Return the [x, y] coordinate for the center point of the cell that contains the specified text.  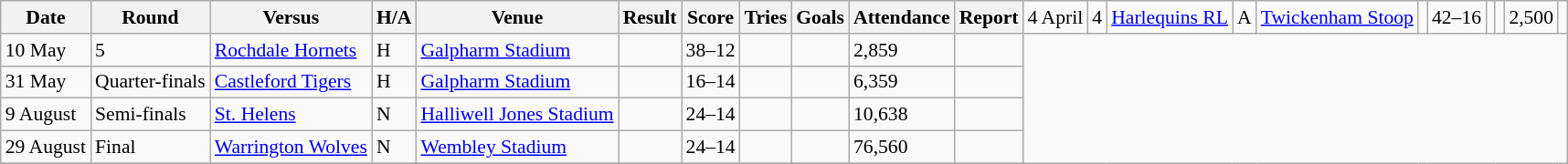
Halliwell Jones Stadium [517, 115]
Venue [517, 17]
St. Helens [291, 115]
Semi-finals [150, 115]
76,560 [902, 148]
4 [1097, 17]
Round [150, 17]
Date [46, 17]
4 April [1056, 17]
Tries [766, 17]
Castleford Tigers [291, 82]
2,500 [1531, 17]
Twickenham Stoop [1338, 17]
Final [150, 148]
42–16 [1457, 17]
2,859 [902, 50]
Report [989, 17]
Goals [821, 17]
10 May [46, 50]
A [1245, 17]
Warrington Wolves [291, 148]
31 May [46, 82]
Versus [291, 17]
Wembley Stadium [517, 148]
9 August [46, 115]
H/A [395, 17]
38–12 [711, 50]
5 [150, 50]
29 August [46, 148]
10,638 [902, 115]
Score [711, 17]
16–14 [711, 82]
Quarter-finals [150, 82]
Rochdale Hornets [291, 50]
Harlequins RL [1170, 17]
Attendance [902, 17]
6,359 [902, 82]
Result [651, 17]
